Output the (x, y) coordinate of the center of the cell containing the given text.  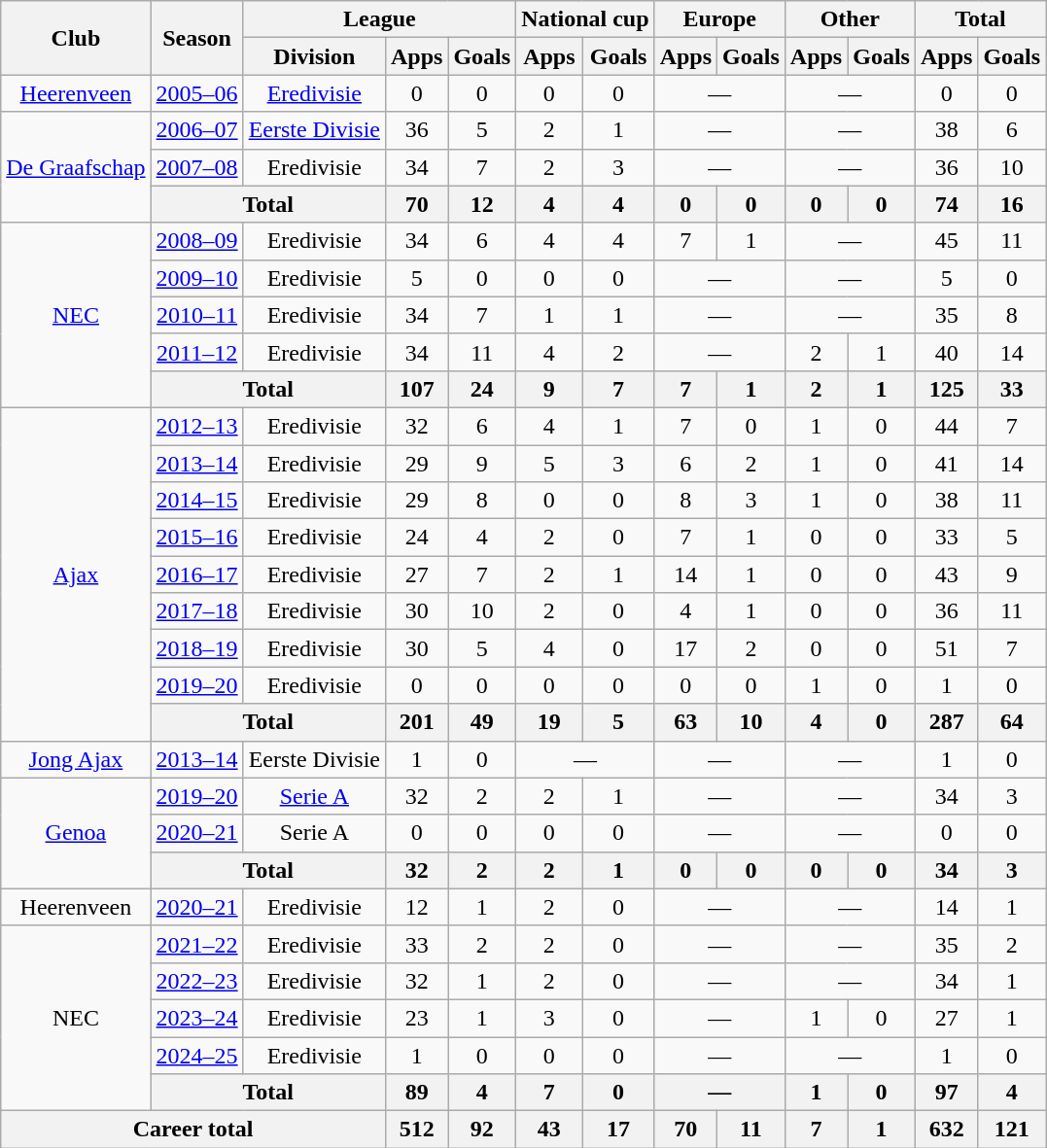
2007–08 (196, 167)
2017–18 (196, 611)
107 (416, 389)
125 (946, 389)
2014–15 (196, 501)
97 (946, 1093)
Club (76, 38)
23 (416, 1018)
2016–17 (196, 574)
64 (1012, 722)
Jong Ajax (76, 759)
2023–24 (196, 1018)
Genoa (76, 833)
512 (416, 1130)
89 (416, 1093)
92 (482, 1130)
19 (549, 722)
2008–09 (196, 241)
2021–22 (196, 944)
Other (850, 19)
632 (946, 1130)
2024–25 (196, 1055)
League (379, 19)
National cup (585, 19)
16 (1012, 204)
2018–19 (196, 648)
201 (416, 722)
Career total (193, 1130)
41 (946, 464)
2022–23 (196, 981)
2012–13 (196, 426)
2010–11 (196, 315)
121 (1012, 1130)
287 (946, 722)
Europe (719, 19)
51 (946, 648)
63 (685, 722)
Ajax (76, 574)
2005–06 (196, 93)
44 (946, 426)
2009–10 (196, 278)
2011–12 (196, 352)
40 (946, 352)
2015–16 (196, 538)
74 (946, 204)
49 (482, 722)
45 (946, 241)
Division (314, 56)
De Graafschap (76, 167)
Season (196, 38)
2006–07 (196, 130)
